Return [X, Y] of the center of cell containing provided text 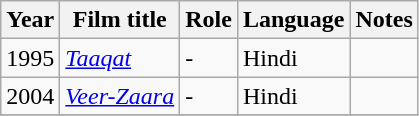
Veer-Zaara [120, 96]
1995 [30, 58]
Notes [384, 20]
Film title [120, 20]
2004 [30, 96]
Language [293, 20]
Year [30, 20]
Role [209, 20]
Taaqat [120, 58]
